Return [X, Y] of the center of cell containing provided text 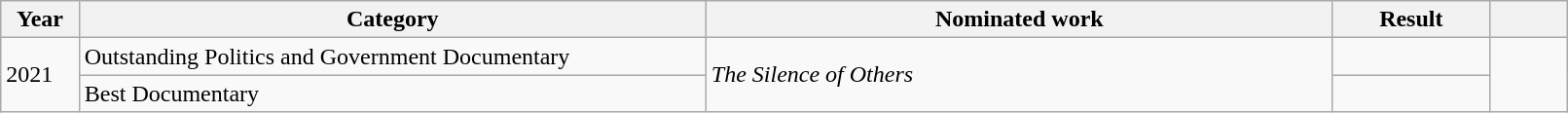
Result [1411, 19]
Category [392, 19]
2021 [40, 75]
Best Documentary [392, 94]
The Silence of Others [1019, 75]
Outstanding Politics and Government Documentary [392, 56]
Nominated work [1019, 19]
Year [40, 19]
